Detect which cell encompasses the target text, then output its [x, y] center coordinate. 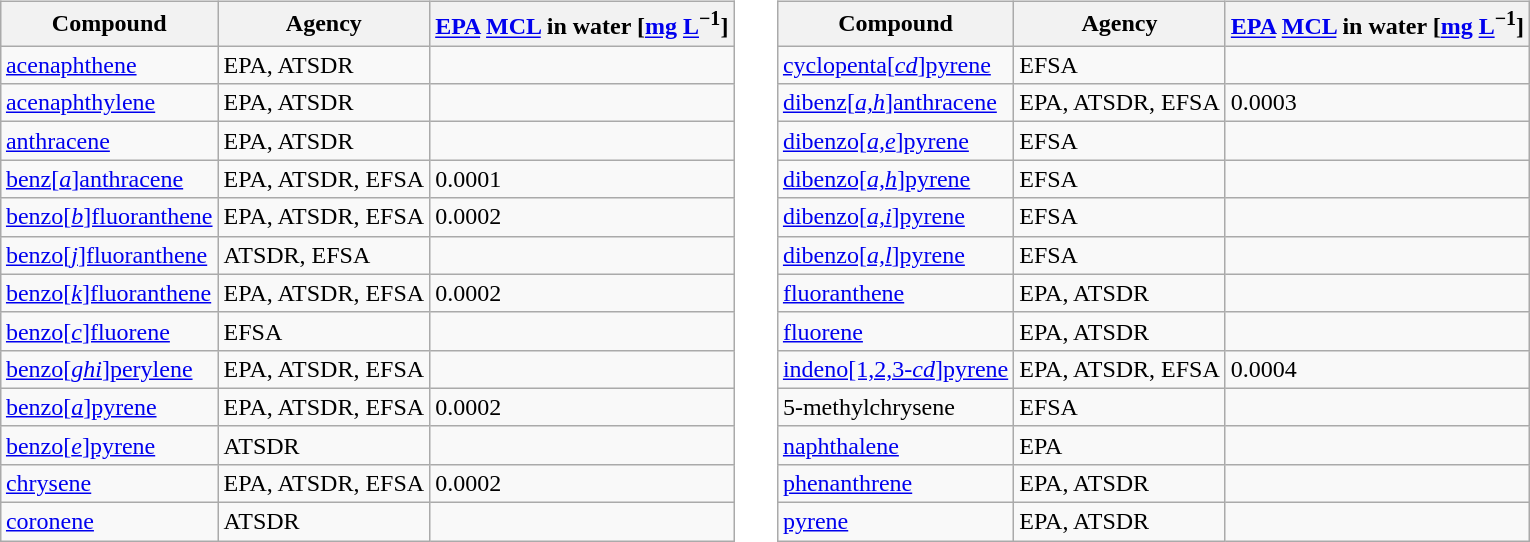
cyclopenta[cd]pyrene [895, 65]
benzo[j]fluoranthene [109, 255]
phenanthrene [895, 483]
benzo[ghi]perylene [109, 369]
dibenzo[a,l]pyrene [895, 255]
acenaphthene [109, 65]
indeno[1,2,3-cd]pyrene [895, 369]
benzo[e]pyrene [109, 445]
benzo[a]pyrene [109, 407]
ATSDR, EFSA [324, 255]
naphthalene [895, 445]
benzo[c]fluorene [109, 331]
benzo[k]fluoranthene [109, 293]
coronene [109, 522]
dibenz[a,h]anthracene [895, 103]
acenaphthylene [109, 103]
dibenzo[a,i]pyrene [895, 217]
0.0003 [1377, 103]
EPA [1120, 445]
benzo[b]fluoranthene [109, 217]
dibenzo[a,h]pyrene [895, 179]
dibenzo[a,e]pyrene [895, 141]
benz[a]anthracene [109, 179]
0.0001 [582, 179]
chrysene [109, 483]
0.0004 [1377, 369]
anthracene [109, 141]
5-methylchrysene [895, 407]
fluorene [895, 331]
fluoranthene [895, 293]
pyrene [895, 522]
